From the cell containing the given text, extract its center point as [X, Y] coordinate. 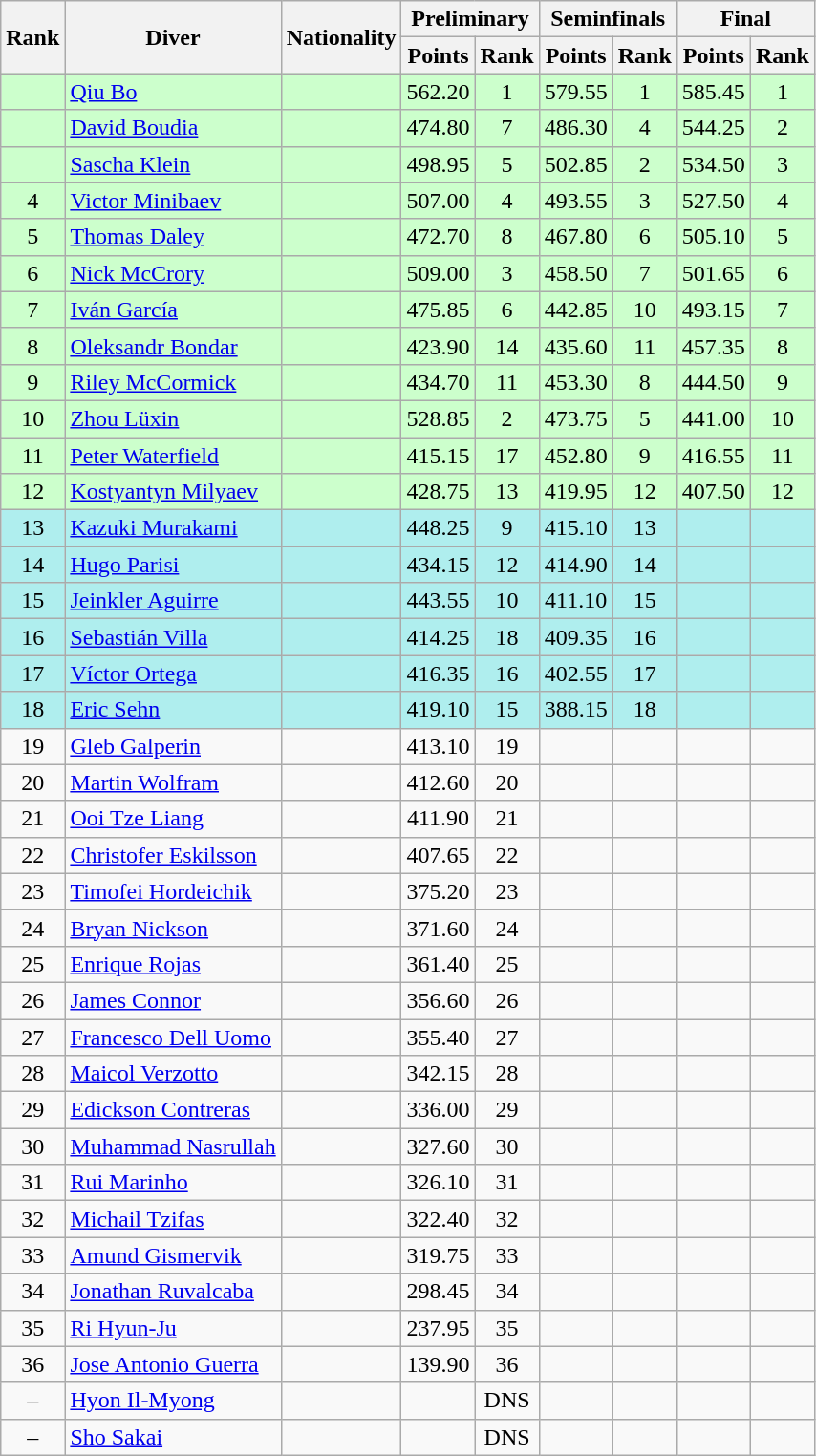
Michail Tzifas [173, 1219]
Hugo Parisi [173, 565]
402.55 [575, 674]
David Boudia [173, 128]
474.80 [438, 128]
James Connor [173, 1000]
493.15 [713, 310]
Final [745, 19]
322.40 [438, 1219]
Francesco Dell Uomo [173, 1037]
407.50 [713, 492]
355.40 [438, 1037]
419.10 [438, 710]
416.35 [438, 674]
501.65 [713, 273]
544.25 [713, 128]
Ooi Tze Liang [173, 819]
Rui Marinho [173, 1183]
327.60 [438, 1146]
Iván García [173, 310]
434.15 [438, 565]
Nick McCrory [173, 273]
Jose Antonio Guerra [173, 1364]
411.90 [438, 819]
412.60 [438, 782]
413.10 [438, 746]
415.15 [438, 456]
527.50 [713, 201]
Hyon Il-Myong [173, 1401]
Sho Sakai [173, 1437]
356.60 [438, 1000]
Maicol Verzotto [173, 1074]
Víctor Ortega [173, 674]
Qiu Bo [173, 92]
Riley McCormick [173, 382]
444.50 [713, 382]
Enrique Rojas [173, 964]
Jonathan Ruvalcaba [173, 1292]
472.70 [438, 237]
534.50 [713, 164]
Seminfinals [608, 19]
407.65 [438, 855]
139.90 [438, 1364]
298.45 [438, 1292]
361.40 [438, 964]
Zhou Lüxin [173, 418]
443.55 [438, 601]
457.35 [713, 346]
Gleb Galperin [173, 746]
458.50 [575, 273]
319.75 [438, 1255]
423.90 [438, 346]
237.95 [438, 1328]
442.85 [575, 310]
Ri Hyun-Ju [173, 1328]
502.85 [575, 164]
Sascha Klein [173, 164]
467.80 [575, 237]
585.45 [713, 92]
Edickson Contreras [173, 1110]
562.20 [438, 92]
Kazuki Murakami [173, 528]
493.55 [575, 201]
336.00 [438, 1110]
435.60 [575, 346]
Nationality [341, 37]
528.85 [438, 418]
375.20 [438, 891]
415.10 [575, 528]
428.75 [438, 492]
452.80 [575, 456]
414.90 [575, 565]
453.30 [575, 382]
416.55 [713, 456]
486.30 [575, 128]
473.75 [575, 418]
448.25 [438, 528]
409.35 [575, 637]
419.95 [575, 492]
Sebastián Villa [173, 637]
414.25 [438, 637]
Timofei Hordeichik [173, 891]
498.95 [438, 164]
Kostyantyn Milyaev [173, 492]
Amund Gismervik [173, 1255]
388.15 [575, 710]
505.10 [713, 237]
342.15 [438, 1074]
507.00 [438, 201]
Martin Wolfram [173, 782]
Bryan Nickson [173, 928]
Diver [173, 37]
509.00 [438, 273]
Oleksandr Bondar [173, 346]
475.85 [438, 310]
Christofer Eskilsson [173, 855]
Thomas Daley [173, 237]
441.00 [713, 418]
326.10 [438, 1183]
Victor Minibaev [173, 201]
371.60 [438, 928]
579.55 [575, 92]
434.70 [438, 382]
Preliminary [470, 19]
Muhammad Nasrullah [173, 1146]
Peter Waterfield [173, 456]
Eric Sehn [173, 710]
411.10 [575, 601]
Jeinkler Aguirre [173, 601]
